Output the (X, Y) coordinate of the center of the cell containing the given text.  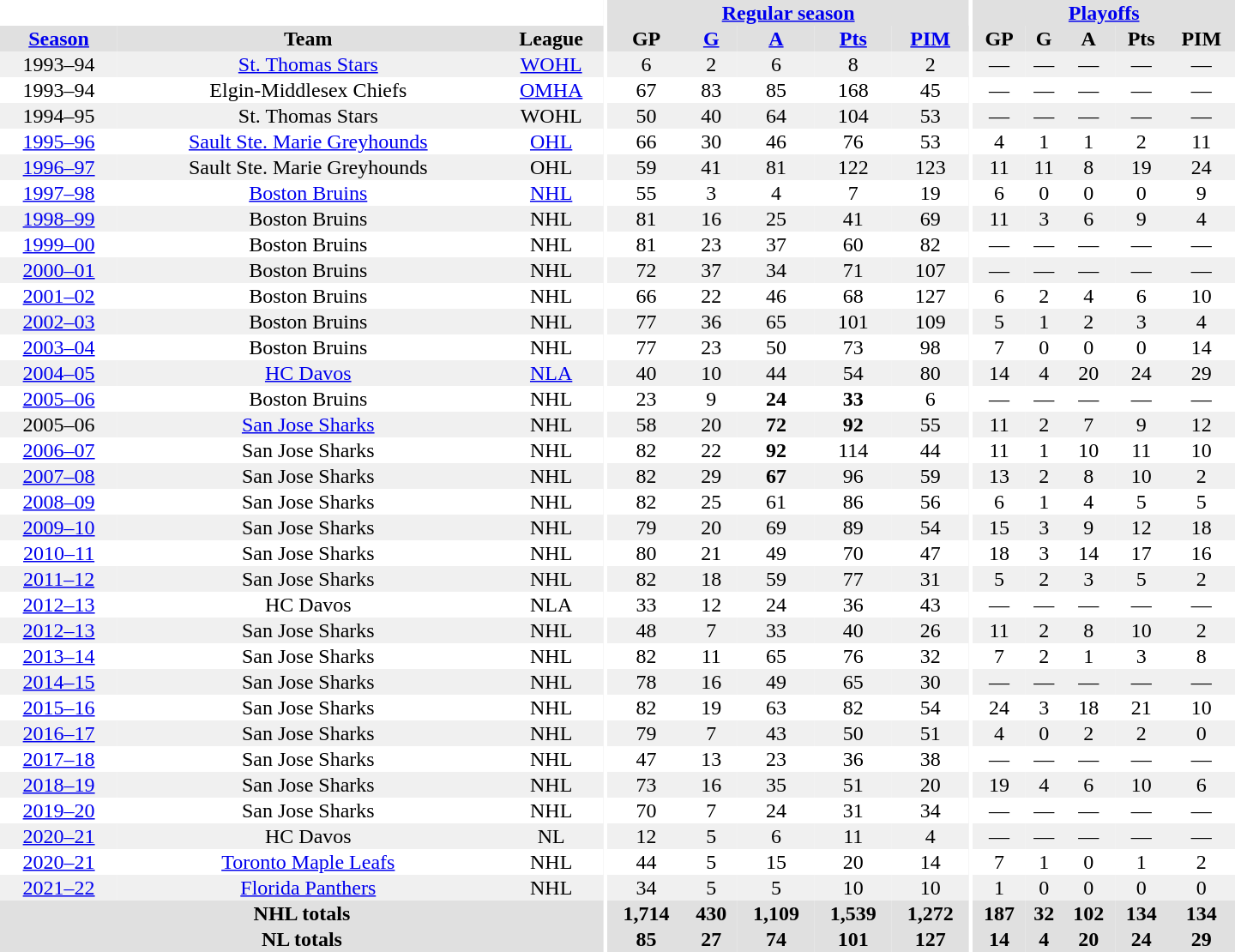
1999–00 (58, 244)
86 (853, 502)
89 (853, 527)
58 (647, 425)
168 (853, 90)
17 (1142, 553)
61 (776, 502)
NHL totals (302, 913)
2009–10 (58, 527)
68 (853, 296)
430 (711, 913)
83 (711, 90)
1,272 (931, 913)
Florida Panthers (308, 888)
2021–22 (58, 888)
96 (853, 476)
2016–17 (58, 733)
1994–95 (58, 116)
1,539 (853, 913)
107 (931, 270)
1997–98 (58, 193)
71 (853, 270)
35 (776, 785)
45 (931, 90)
98 (931, 347)
2019–20 (58, 810)
2011–12 (58, 579)
2008–09 (58, 502)
1,714 (647, 913)
78 (647, 682)
64 (776, 116)
Regular season (789, 13)
OMHA (551, 90)
60 (853, 244)
2007–08 (58, 476)
NL totals (302, 939)
2017–18 (58, 759)
2002–03 (58, 322)
27 (711, 939)
Season (58, 39)
2000–01 (58, 270)
2013–14 (58, 656)
2004–05 (58, 373)
Team (308, 39)
Toronto Maple Leafs (308, 862)
38 (931, 759)
56 (931, 502)
122 (853, 167)
NL (551, 836)
2015–16 (58, 708)
Elgin-Middlesex Chiefs (308, 90)
2018–19 (58, 785)
123 (931, 167)
1995–96 (58, 142)
League (551, 39)
2003–04 (58, 347)
63 (776, 708)
2010–11 (58, 553)
187 (999, 913)
2006–07 (58, 450)
1,109 (776, 913)
Playoffs (1104, 13)
74 (776, 939)
102 (1088, 913)
104 (853, 116)
2014–15 (58, 682)
1998–99 (58, 219)
114 (853, 450)
26 (931, 630)
2001–02 (58, 296)
1996–97 (58, 167)
109 (931, 322)
48 (647, 630)
